Find where the given text appears and provide that cell's center as [x, y] coordinate. 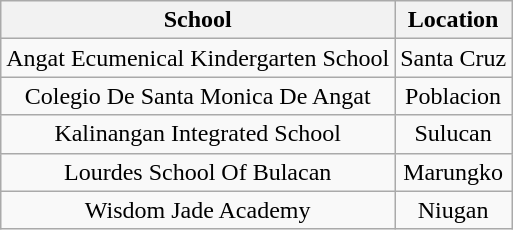
Angat Ecumenical Kindergarten School [198, 58]
Wisdom Jade Academy [198, 210]
Marungko [454, 172]
Niugan [454, 210]
Lourdes School Of Bulacan [198, 172]
Location [454, 20]
Poblacion [454, 96]
Santa Cruz [454, 58]
Kalinangan Integrated School [198, 134]
Colegio De Santa Monica De Angat [198, 96]
Sulucan [454, 134]
School [198, 20]
